Locate the cell with the specified text and output its [X, Y] center coordinate. 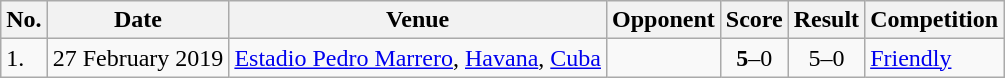
Date [138, 20]
Competition [934, 20]
1. [24, 58]
Estadio Pedro Marrero, Havana, Cuba [418, 58]
Score [754, 20]
Result [826, 20]
No. [24, 20]
27 February 2019 [138, 58]
Venue [418, 20]
Opponent [663, 20]
Friendly [934, 58]
